Capture the cell that displays the provided text and extract its [X, Y] central coordinate. 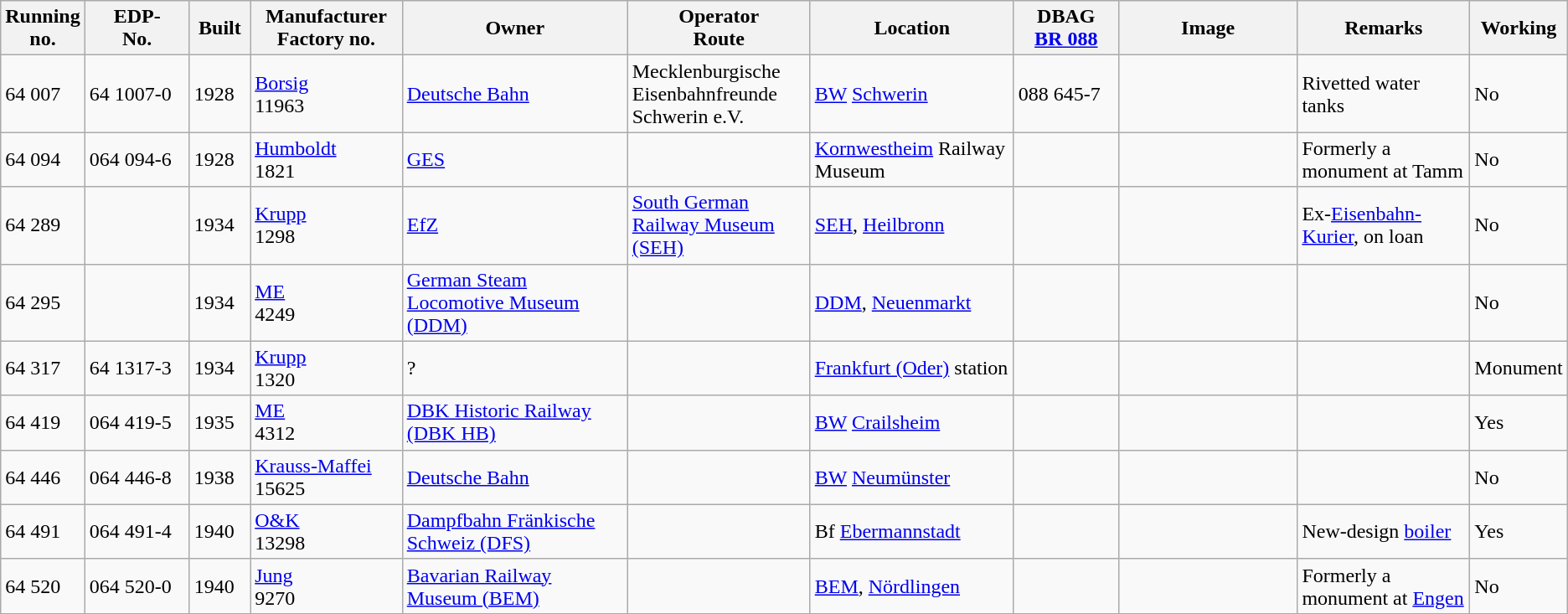
Formerly a monument at Tamm [1384, 159]
Monument [1519, 369]
SEH, Heilbronn [911, 225]
Runningno. [43, 28]
064 094-6 [137, 159]
BW Neumünster [911, 477]
GES [514, 159]
64 1317-3 [137, 369]
64 317 [43, 369]
Rivetted water tanks [1384, 94]
BEM, Nördlingen [911, 586]
South German Railway Museum (SEH) [719, 225]
EDP-No. [137, 28]
064 520-0 [137, 586]
German Steam Locomotive Museum (DDM) [514, 302]
64 520 [43, 586]
Image [1208, 28]
064 491-4 [137, 531]
Location [911, 28]
BW Crailsheim [911, 422]
Formerly a monument at Engen [1384, 586]
BW Schwerin [911, 94]
O&K13298 [327, 531]
Bf Ebermannstadt [911, 531]
64 419 [43, 422]
64 094 [43, 159]
Krupp1320 [327, 369]
Ex-Eisenbahn-Kurier, on loan [1384, 225]
Krauss-Maffei15625 [327, 477]
Bavarian Railway Museum (BEM) [514, 586]
064 419-5 [137, 422]
1935 [219, 422]
64 491 [43, 531]
64 007 [43, 94]
ME4249 [327, 302]
064 446-8 [137, 477]
Built [219, 28]
Jung9270 [327, 586]
DBK Historic Railway (DBK HB) [514, 422]
New-design boiler [1384, 531]
64 1007-0 [137, 94]
Borsig11963 [327, 94]
OperatorRoute [719, 28]
Working [1519, 28]
Mecklenburgische Eisenbahnfreunde Schwerin e.V. [719, 94]
64 289 [43, 225]
EfZ [514, 225]
64 446 [43, 477]
64 295 [43, 302]
Remarks [1384, 28]
Krupp1298 [327, 225]
DBAGBR 088 [1065, 28]
088 645-7 [1065, 94]
Kornwestheim Railway Museum [911, 159]
1938 [219, 477]
Dampfbahn Fränkische Schweiz (DFS) [514, 531]
Frankfurt (Oder) station [911, 369]
? [514, 369]
Humboldt1821 [327, 159]
DDM, Neuenmarkt [911, 302]
ManufacturerFactory no. [327, 28]
ME4312 [327, 422]
Owner [514, 28]
